Extract the (x, y) coordinate from the center of the cell holding the provided text.  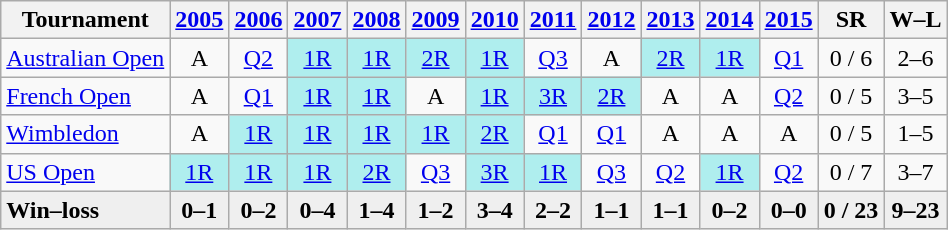
2009 (436, 20)
Australian Open (86, 58)
3–5 (916, 96)
0–1 (200, 210)
2012 (612, 20)
2010 (494, 20)
Wimbledon (86, 134)
2–2 (553, 210)
0–0 (788, 210)
3–4 (494, 210)
US Open (86, 172)
0 / 7 (851, 172)
French Open (86, 96)
0 / 6 (851, 58)
1–5 (916, 134)
2011 (553, 20)
3–7 (916, 172)
1–4 (376, 210)
2006 (258, 20)
2007 (318, 20)
0 / 23 (851, 210)
W–L (916, 20)
2005 (200, 20)
0–4 (318, 210)
2014 (730, 20)
2015 (788, 20)
1–2 (436, 210)
Tournament (86, 20)
Win–loss (86, 210)
9–23 (916, 210)
2013 (670, 20)
2008 (376, 20)
2–6 (916, 58)
SR (851, 20)
